From the cell containing the given text, extract its center point as (x, y) coordinate. 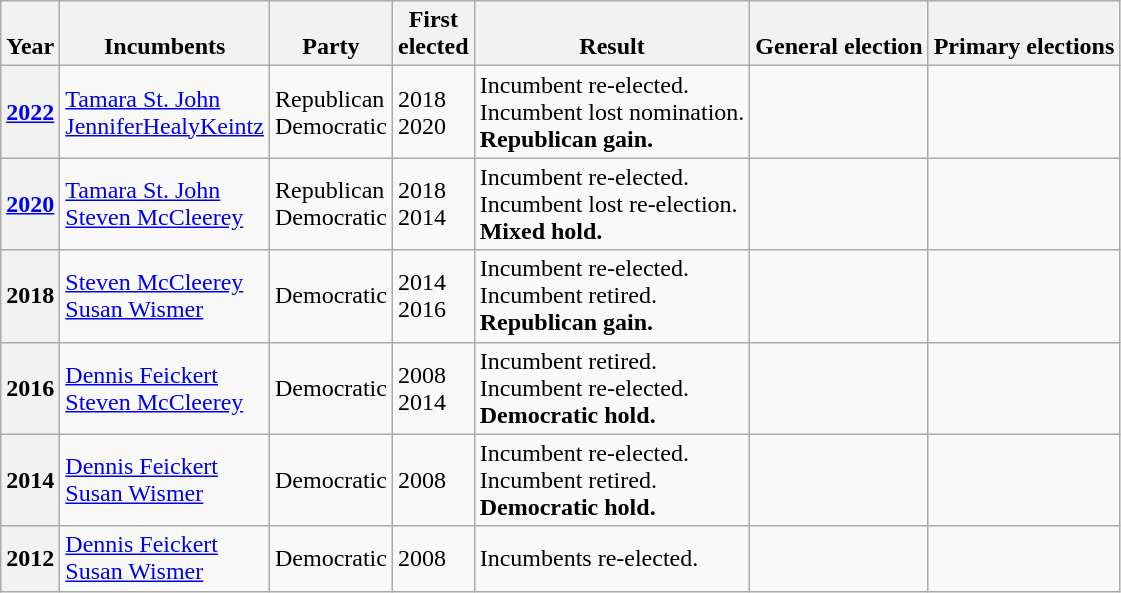
Incumbent re-elected.Incumbent retired.Republican gain. (612, 296)
2016 (30, 388)
General election (839, 34)
Year (30, 34)
2018 (30, 296)
Result (612, 34)
Firstelected (433, 34)
Incumbent re-elected.Incumbent retired.Democratic hold. (612, 480)
2022 (30, 112)
Dennis FeickertSteven McCleerey (165, 388)
2020 (30, 204)
Incumbent retired.Incumbent re-elected.Democratic hold. (612, 388)
Incumbent re-elected.Incumbent lost nomination.Republican gain. (612, 112)
Tamara St. JohnJenniferHealyKeintz (165, 112)
20182020 (433, 112)
Incumbent re-elected.Incumbent lost re-election.Mixed hold. (612, 204)
Steven McCleereySusan Wismer (165, 296)
Primary elections (1024, 34)
Incumbents re-elected. (612, 558)
20142016 (433, 296)
Incumbents (165, 34)
20182014 (433, 204)
Tamara St. JohnSteven McCleerey (165, 204)
2012 (30, 558)
Party (330, 34)
20082014 (433, 388)
2014 (30, 480)
